Pinpoint the cell where the given text exists, returning its [x, y] midpoint coordinate. 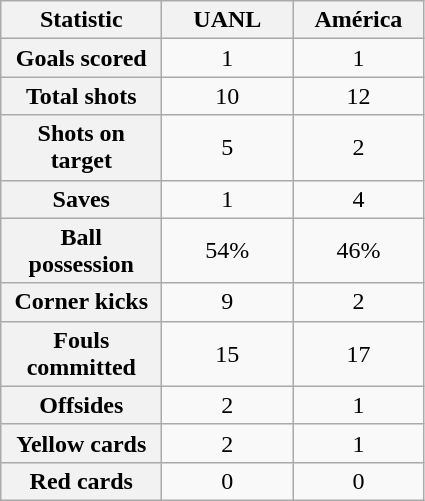
Statistic [82, 20]
Fouls committed [82, 354]
Red cards [82, 481]
Ball possession [82, 250]
10 [228, 96]
Shots on target [82, 148]
54% [228, 250]
4 [358, 199]
Saves [82, 199]
América [358, 20]
15 [228, 354]
Goals scored [82, 58]
12 [358, 96]
Total shots [82, 96]
46% [358, 250]
Offsides [82, 405]
5 [228, 148]
17 [358, 354]
UANL [228, 20]
Corner kicks [82, 302]
9 [228, 302]
Yellow cards [82, 443]
